Output the (X, Y) coordinate of the center of the cell containing the given text.  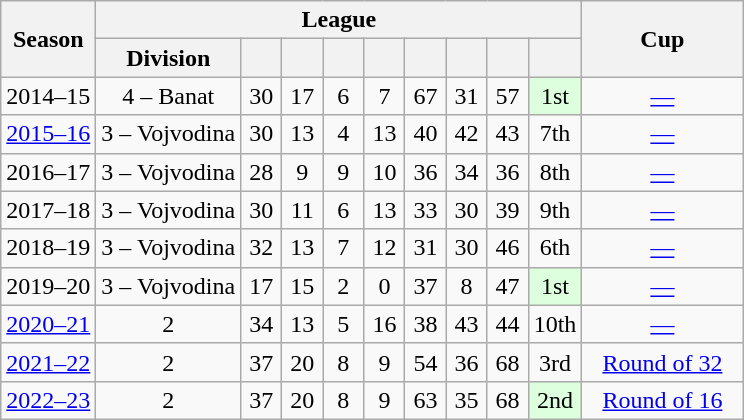
54 (426, 362)
6th (555, 248)
47 (508, 286)
67 (426, 96)
2016–17 (48, 172)
5 (344, 324)
Round of 32 (662, 362)
38 (426, 324)
League (339, 20)
16 (384, 324)
44 (508, 324)
32 (262, 248)
11 (302, 210)
Cup (662, 39)
57 (508, 96)
4 (344, 134)
35 (466, 400)
2014–15 (48, 96)
0 (384, 286)
2015–16 (48, 134)
7th (555, 134)
2017–18 (48, 210)
15 (302, 286)
39 (508, 210)
4 – Banat (168, 96)
Season (48, 39)
2018–19 (48, 248)
2019–20 (48, 286)
42 (466, 134)
2021–22 (48, 362)
Division (168, 58)
2nd (555, 400)
10th (555, 324)
46 (508, 248)
28 (262, 172)
8th (555, 172)
33 (426, 210)
9th (555, 210)
Round of 16 (662, 400)
63 (426, 400)
2022–23 (48, 400)
2020–21 (48, 324)
3rd (555, 362)
10 (384, 172)
12 (384, 248)
40 (426, 134)
